Return the [x, y] coordinate for the center point of the cell that contains the specified text.  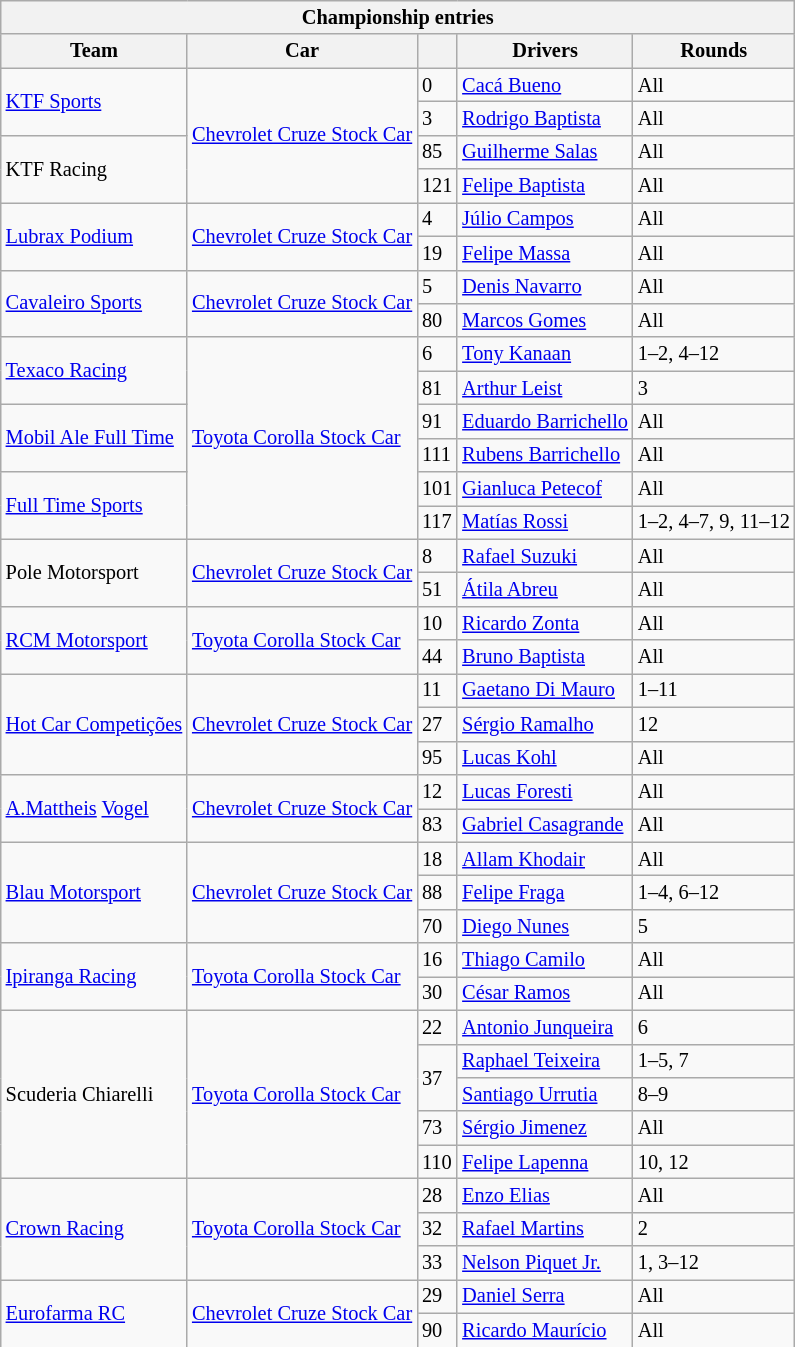
César Ramos [545, 993]
Denis Navarro [545, 287]
Rubens Barrichello [545, 455]
101 [437, 489]
KTF Racing [94, 168]
Eurofarma RC [94, 1312]
Rafael Suzuki [545, 556]
Felipe Lapenna [545, 1162]
30 [437, 993]
111 [437, 455]
Guilherme Salas [545, 152]
10 [437, 623]
33 [437, 1263]
Santiago Urrutia [545, 1094]
Hot Car Competições [94, 724]
Felipe Baptista [545, 186]
121 [437, 186]
Gabriel Casagrande [545, 825]
Gianluca Petecof [545, 489]
110 [437, 1162]
Championship entries [398, 17]
8 [437, 556]
Lucas Kohl [545, 758]
Daniel Serra [545, 1296]
Team [94, 51]
81 [437, 388]
37 [437, 1078]
Lucas Foresti [545, 791]
44 [437, 657]
Lubrax Podium [94, 236]
Enzo Elias [545, 1195]
Gaetano Di Mauro [545, 690]
8–9 [714, 1094]
Drivers [545, 51]
KTF Sports [94, 102]
28 [437, 1195]
Bruno Baptista [545, 657]
Scuderia Chiarelli [94, 1094]
Full Time Sports [94, 506]
16 [437, 960]
2 [714, 1229]
Sérgio Jimenez [545, 1128]
1–2, 4–7, 9, 11–12 [714, 522]
1–2, 4–12 [714, 354]
32 [437, 1229]
Thiago Camilo [545, 960]
Tony Kanaan [545, 354]
Rodrigo Baptista [545, 118]
22 [437, 1027]
27 [437, 724]
18 [437, 859]
Júlio Campos [545, 219]
29 [437, 1296]
Car [302, 51]
1, 3–12 [714, 1263]
1–11 [714, 690]
91 [437, 421]
Ricardo Zonta [545, 623]
Diego Nunes [545, 926]
10, 12 [714, 1162]
0 [437, 85]
Ricardo Maurício [545, 1330]
88 [437, 892]
Marcos Gomes [545, 320]
Blau Motorsport [94, 892]
Mobil Ale Full Time [94, 438]
A.Mattheis Vogel [94, 808]
19 [437, 253]
Sérgio Ramalho [545, 724]
Crown Racing [94, 1228]
Rounds [714, 51]
1–4, 6–12 [714, 892]
Arthur Leist [545, 388]
70 [437, 926]
95 [437, 758]
Allam Khodair [545, 859]
90 [437, 1330]
Texaco Racing [94, 370]
Raphael Teixeira [545, 1061]
1–5, 7 [714, 1061]
85 [437, 152]
73 [437, 1128]
83 [437, 825]
RCM Motorsport [94, 640]
Pole Motorsport [94, 572]
Nelson Piquet Jr. [545, 1263]
Eduardo Barrichello [545, 421]
Matías Rossi [545, 522]
4 [437, 219]
51 [437, 589]
Átila Abreu [545, 589]
11 [437, 690]
Rafael Martins [545, 1229]
Antonio Junqueira [545, 1027]
117 [437, 522]
Ipiranga Racing [94, 976]
Felipe Fraga [545, 892]
Cacá Bueno [545, 85]
Cavaleiro Sports [94, 304]
Felipe Massa [545, 253]
80 [437, 320]
